Output the (X, Y) coordinate of the center of the cell containing the given text.  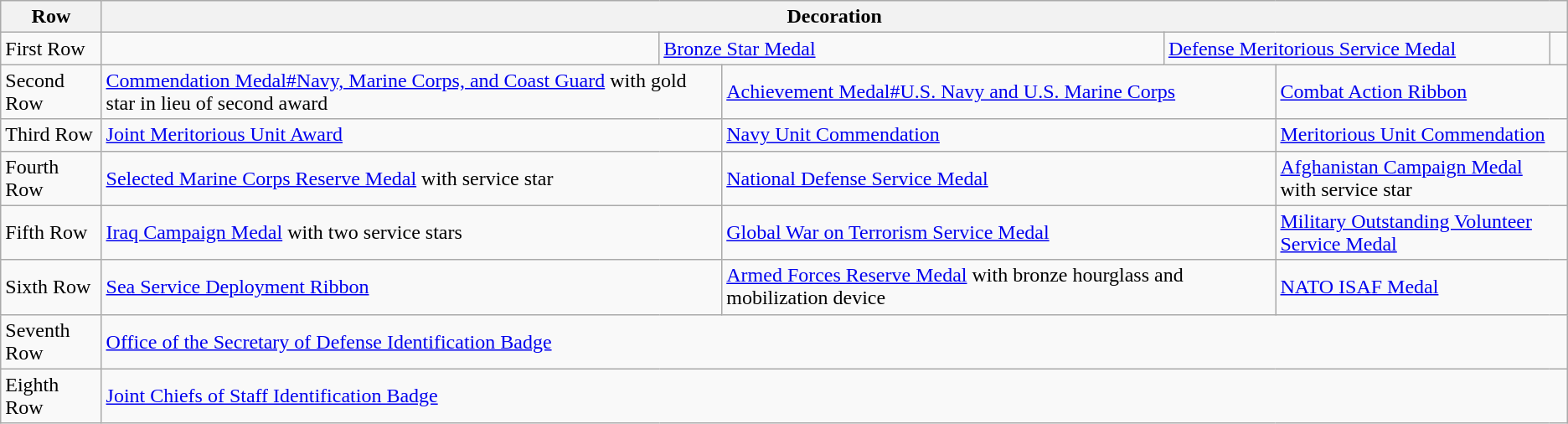
Fifth Row (51, 233)
Iraq Campaign Medal with two service stars (412, 233)
Seventh Row (51, 342)
Military Outstanding Volunteer Service Medal (1421, 233)
Defense Meritorious Service Medal (1356, 49)
Commendation Medal#Navy, Marine Corps, and Coast Guard with gold star in lieu of second award (412, 92)
Row (51, 17)
NATO ISAF Medal (1421, 287)
Eighth Row (51, 396)
Third Row (51, 135)
Combat Action Ribbon (1421, 92)
Office of the Secretary of Defense Identification Badge (834, 342)
First Row (51, 49)
Joint Chiefs of Staff Identification Badge (834, 396)
Afghanistan Campaign Medal with service star (1421, 178)
Sea Service Deployment Ribbon (412, 287)
Joint Meritorious Unit Award (412, 135)
Meritorious Unit Commendation (1421, 135)
Sixth Row (51, 287)
Decoration (834, 17)
Bronze Star Medal (911, 49)
Achievement Medal#U.S. Navy and U.S. Marine Corps (998, 92)
Selected Marine Corps Reserve Medal with service star (412, 178)
National Defense Service Medal (998, 178)
Armed Forces Reserve Medal with bronze hourglass and mobilization device (998, 287)
Fourth Row (51, 178)
Global War on Terrorism Service Medal (998, 233)
Navy Unit Commendation (998, 135)
Second Row (51, 92)
